Provide the (X, Y) coordinate of the cell's center where the given text is located.  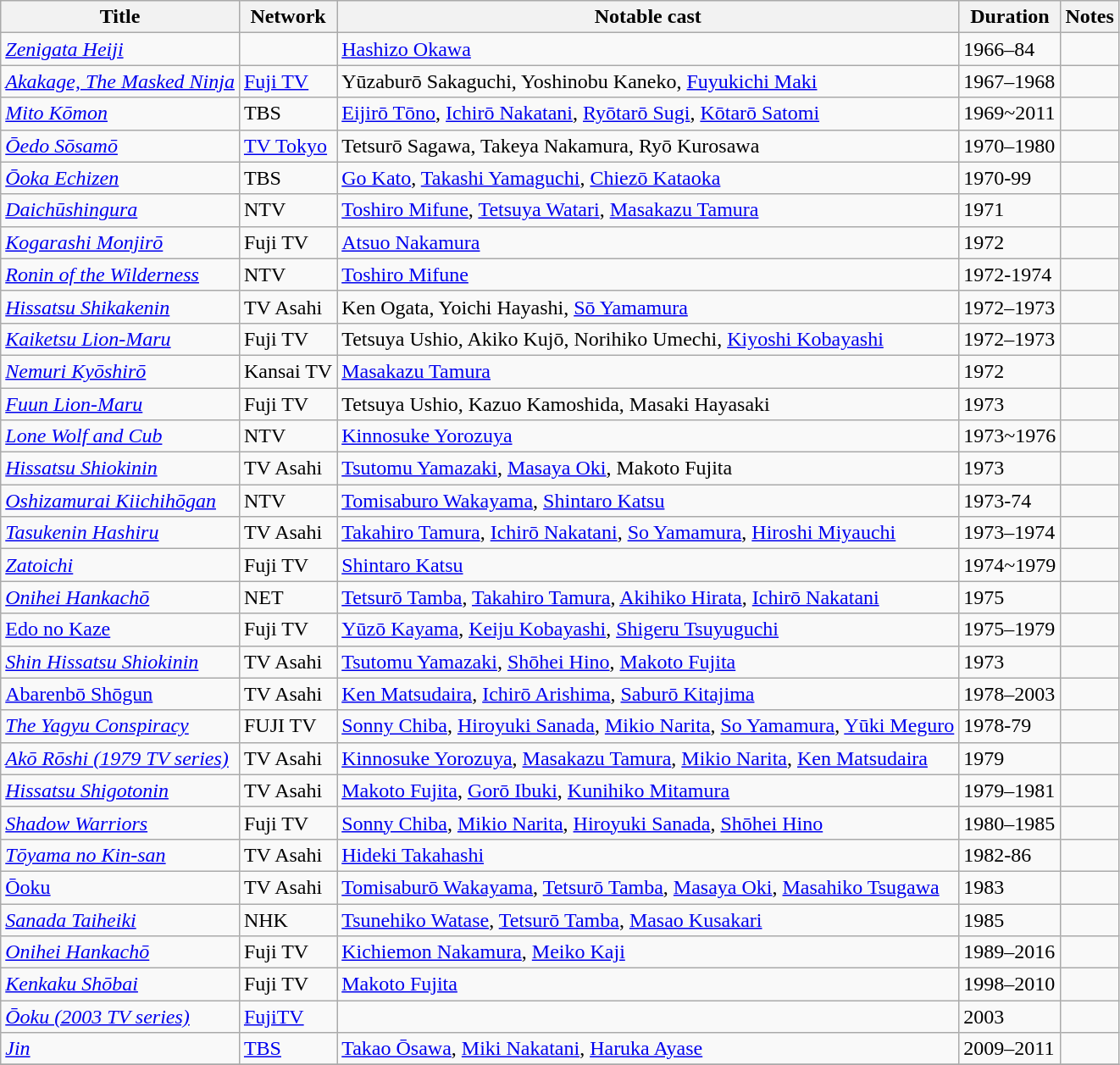
Kichiemon Nakamura, Meiko Kaji (648, 952)
1975 (1010, 597)
1979–1981 (1010, 790)
Tsunehiko Watase, Tetsurō Tamba, Masao Kusakari (648, 919)
Notes (1090, 17)
Ōoku (2003 TV series) (120, 1017)
Ōoku (120, 887)
Kansai TV (288, 371)
Masakazu Tamura (648, 371)
Tōyama no Kin-san (120, 855)
1971 (1010, 210)
Daichūshingura (120, 210)
Tomisaburō Wakayama, Tetsurō Tamba, Masaya Oki, Masahiko Tsugawa (648, 887)
Tomisaburo Wakayama, Shintaro Katsu (648, 501)
The Yagyu Conspiracy (120, 726)
NET (288, 597)
Yūzaburō Sakaguchi, Yoshinobu Kaneko, Fuyukichi Maki (648, 81)
Lone Wolf and Cub (120, 436)
1980–1985 (1010, 823)
Tetsuya Ushio, Kazuo Kamoshida, Masaki Hayasaki (648, 404)
Fuun Lion-Maru (120, 404)
TV Tokyo (288, 146)
Edo no Kaze (120, 630)
1975–1979 (1010, 630)
Toshiro Mifune (648, 275)
1972-1974 (1010, 275)
Ronin of the Wilderness (120, 275)
Hideki Takahashi (648, 855)
Tsutomu Yamazaki, Shōhei Hino, Makoto Fujita (648, 662)
Tetsurō Sagawa, Takeya Nakamura, Ryō Kurosawa (648, 146)
Makoto Fujita (648, 985)
Kinnosuke Yorozuya (648, 436)
FujiTV (288, 1017)
1966–84 (1010, 49)
1969~2011 (1010, 114)
Atsuo Nakamura (648, 242)
1970–1980 (1010, 146)
Kaiketsu Lion-Maru (120, 339)
Takao Ōsawa, Miki Nakatani, Haruka Ayase (648, 1049)
Hissatsu Shiokinin (120, 469)
Ken Matsudaira, Ichirō Arishima, Saburō Kitajima (648, 694)
FUJI TV (288, 726)
1998–2010 (1010, 985)
Sonny Chiba, Hiroyuki Sanada, Mikio Narita, So Yamamura, Yūki Meguro (648, 726)
Nemuri Kyōshirō (120, 371)
Shadow Warriors (120, 823)
Shintaro Katsu (648, 565)
1983 (1010, 887)
Ken Ogata, Yoichi Hayashi, Sō Yamamura (648, 307)
Kinnosuke Yorozuya, Masakazu Tamura, Mikio Narita, Ken Matsudaira (648, 758)
Oshizamurai Kiichihōgan (120, 501)
1982-86 (1010, 855)
1979 (1010, 758)
1973–1974 (1010, 533)
Toshiro Mifune, Tetsuya Watari, Masakazu Tamura (648, 210)
Hissatsu Shigotonin (120, 790)
1974~1979 (1010, 565)
Sonny Chiba, Mikio Narita, Hiroyuki Sanada, Shōhei Hino (648, 823)
1973~1976 (1010, 436)
1970-99 (1010, 178)
1973-74 (1010, 501)
2009–2011 (1010, 1049)
Ōoka Echizen (120, 178)
1978–2003 (1010, 694)
Network (288, 17)
1985 (1010, 919)
Sanada Taiheiki (120, 919)
Eijirō Tōno, Ichirō Nakatani, Ryōtarō Sugi, Kōtarō Satomi (648, 114)
Tsutomu Yamazaki, Masaya Oki, Makoto Fujita (648, 469)
Takahiro Tamura, Ichirō Nakatani, So Yamamura, Hiroshi Miyauchi (648, 533)
Zatoichi (120, 565)
Tasukenin Hashiru (120, 533)
Go Kato, Takashi Yamaguchi, Chiezō Kataoka (648, 178)
1989–2016 (1010, 952)
1967–1968 (1010, 81)
Mito Kōmon (120, 114)
Shin Hissatsu Shiokinin (120, 662)
Akō Rōshi (1979 TV series) (120, 758)
Ōedo Sōsamō (120, 146)
2003 (1010, 1017)
Tetsuya Ushio, Akiko Kujō, Norihiko Umechi, Kiyoshi Kobayashi (648, 339)
Makoto Fujita, Gorō Ibuki, Kunihiko Mitamura (648, 790)
Kenkaku Shōbai (120, 985)
Kogarashi Monjirō (120, 242)
Tetsurō Tamba, Takahiro Tamura, Akihiko Hirata, Ichirō Nakatani (648, 597)
Yūzō Kayama, Keiju Kobayashi, Shigeru Tsuyuguchi (648, 630)
Hissatsu Shikakenin (120, 307)
Hashizo Okawa (648, 49)
Duration (1010, 17)
Notable cast (648, 17)
Akakage, The Masked Ninja (120, 81)
NHK (288, 919)
Zenigata Heiji (120, 49)
Jin (120, 1049)
1978-79 (1010, 726)
Title (120, 17)
Abarenbō Shōgun (120, 694)
